Return the (X, Y) coordinate for the center point of the cell that contains the specified text.  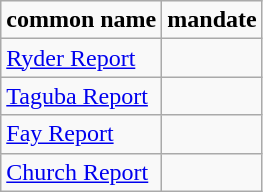
common name (82, 20)
Church Report (82, 172)
Taguba Report (82, 96)
Ryder Report (82, 58)
mandate (212, 20)
Fay Report (82, 134)
